For the text-containing cell, return its midpoint in [X, Y] coordinate format. 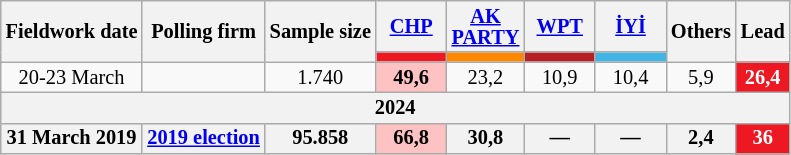
20-23 March [72, 78]
30,8 [486, 138]
Polling firm [203, 30]
23,2 [486, 78]
10,9 [560, 78]
Others [701, 30]
36 [763, 138]
CHP [412, 26]
WPT [560, 26]
10,4 [630, 78]
Fieldwork date [72, 30]
Sample size [320, 30]
2024 [396, 108]
1.740 [320, 78]
95.858 [320, 138]
31 March 2019 [72, 138]
AK PARTY [486, 26]
26,4 [763, 78]
2,4 [701, 138]
İYİ [630, 26]
2019 election [203, 138]
66,8 [412, 138]
49,6 [412, 78]
Lead [763, 30]
5,9 [701, 78]
